Return the (x, y) coordinate for the center point of the cell that contains the specified text.  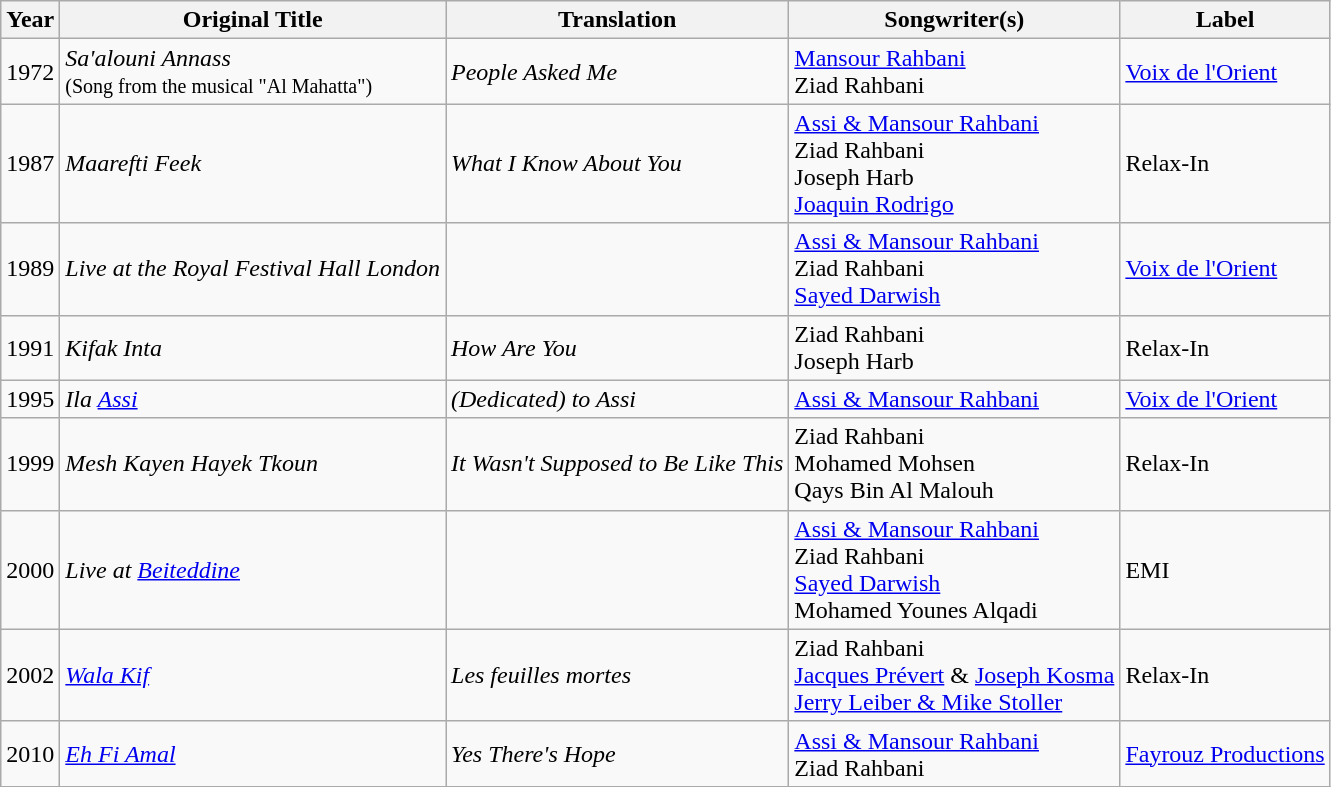
Eh Fi Amal (253, 754)
1987 (30, 164)
(Dedicated) to Assi (618, 399)
Les feuilles mortes (618, 675)
Sa'alouni Annass(Song from the musical "Al Mahatta") (253, 72)
2000 (30, 570)
Mansour RahbaniZiad Rahbani (954, 72)
Ziad RahbaniJacques Prévert & Joseph KosmaJerry Leiber & Mike Stoller (954, 675)
It Wasn't Supposed to Be Like This (618, 464)
Original Title (253, 20)
Songwriter(s) (954, 20)
Maarefti Feek (253, 164)
Assi & Mansour Rahbani (954, 399)
Ila Assi (253, 399)
1972 (30, 72)
Translation (618, 20)
Live at the Royal Festival Hall London (253, 269)
People Asked Me (618, 72)
Assi & Mansour RahbaniZiad RahbaniJoseph HarbJoaquin Rodrigo (954, 164)
What I Know About You (618, 164)
Ziad RahbaniMohamed MohsenQays Bin Al Malouh (954, 464)
2010 (30, 754)
2002 (30, 675)
Wala Kif (253, 675)
Yes There's Hope (618, 754)
Ziad RahbaniJoseph Harb (954, 348)
1991 (30, 348)
Assi & Mansour RahbaniZiad RahbaniSayed DarwishMohamed Younes Alqadi (954, 570)
Assi & Mansour RahbaniZiad RahbaniSayed Darwish (954, 269)
Fayrouz Productions (1225, 754)
Live at Beiteddine (253, 570)
Year (30, 20)
1999 (30, 464)
EMI (1225, 570)
1995 (30, 399)
1989 (30, 269)
Assi & Mansour RahbaniZiad Rahbani (954, 754)
How Are You (618, 348)
Mesh Kayen Hayek Tkoun (253, 464)
Kifak Inta (253, 348)
Label (1225, 20)
